Detect which cell encompasses the target text, then output its (x, y) center coordinate. 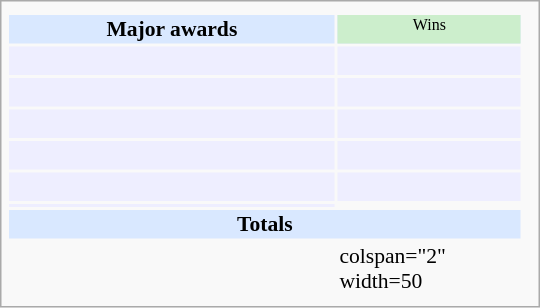
Wins (430, 29)
colspan="2" width=50 (430, 268)
Totals (265, 224)
Major awards (172, 29)
